Detect which cell encompasses the target text, then output its (X, Y) center coordinate. 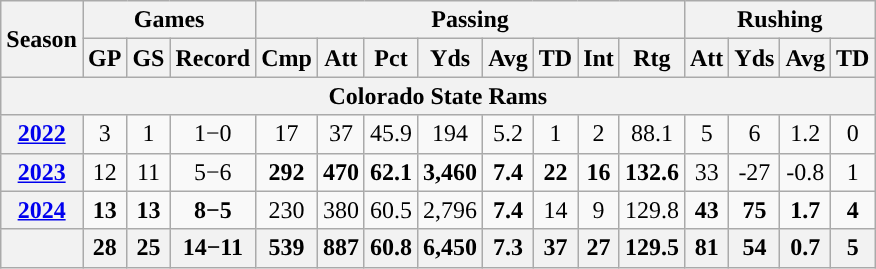
17 (287, 134)
539 (287, 248)
Int (599, 58)
GS (148, 58)
81 (706, 248)
Passing (470, 20)
9 (599, 210)
88.1 (652, 134)
3,460 (450, 172)
8−5 (213, 210)
GP (104, 58)
25 (148, 248)
129.8 (652, 210)
Pct (390, 58)
43 (706, 210)
194 (450, 134)
62.1 (390, 172)
Games (168, 20)
Cmp (287, 58)
16 (599, 172)
470 (340, 172)
5.2 (508, 134)
14−11 (213, 248)
292 (287, 172)
Record (213, 58)
2,796 (450, 210)
887 (340, 248)
132.6 (652, 172)
6,450 (450, 248)
-0.8 (806, 172)
-27 (754, 172)
4 (853, 210)
28 (104, 248)
5−6 (213, 172)
1.7 (806, 210)
2023 (42, 172)
0.7 (806, 248)
2022 (42, 134)
22 (555, 172)
33 (706, 172)
54 (754, 248)
Rushing (780, 20)
Colorado State Rams (438, 96)
230 (287, 210)
1−0 (213, 134)
60.5 (390, 210)
Rtg (652, 58)
7.3 (508, 248)
6 (754, 134)
1.2 (806, 134)
75 (754, 210)
27 (599, 248)
Season (42, 39)
11 (148, 172)
12 (104, 172)
2024 (42, 210)
129.5 (652, 248)
3 (104, 134)
380 (340, 210)
45.9 (390, 134)
2 (599, 134)
0 (853, 134)
14 (555, 210)
60.8 (390, 248)
